Identify which cell holds the provided text, then report its [x, y] central coordinate. 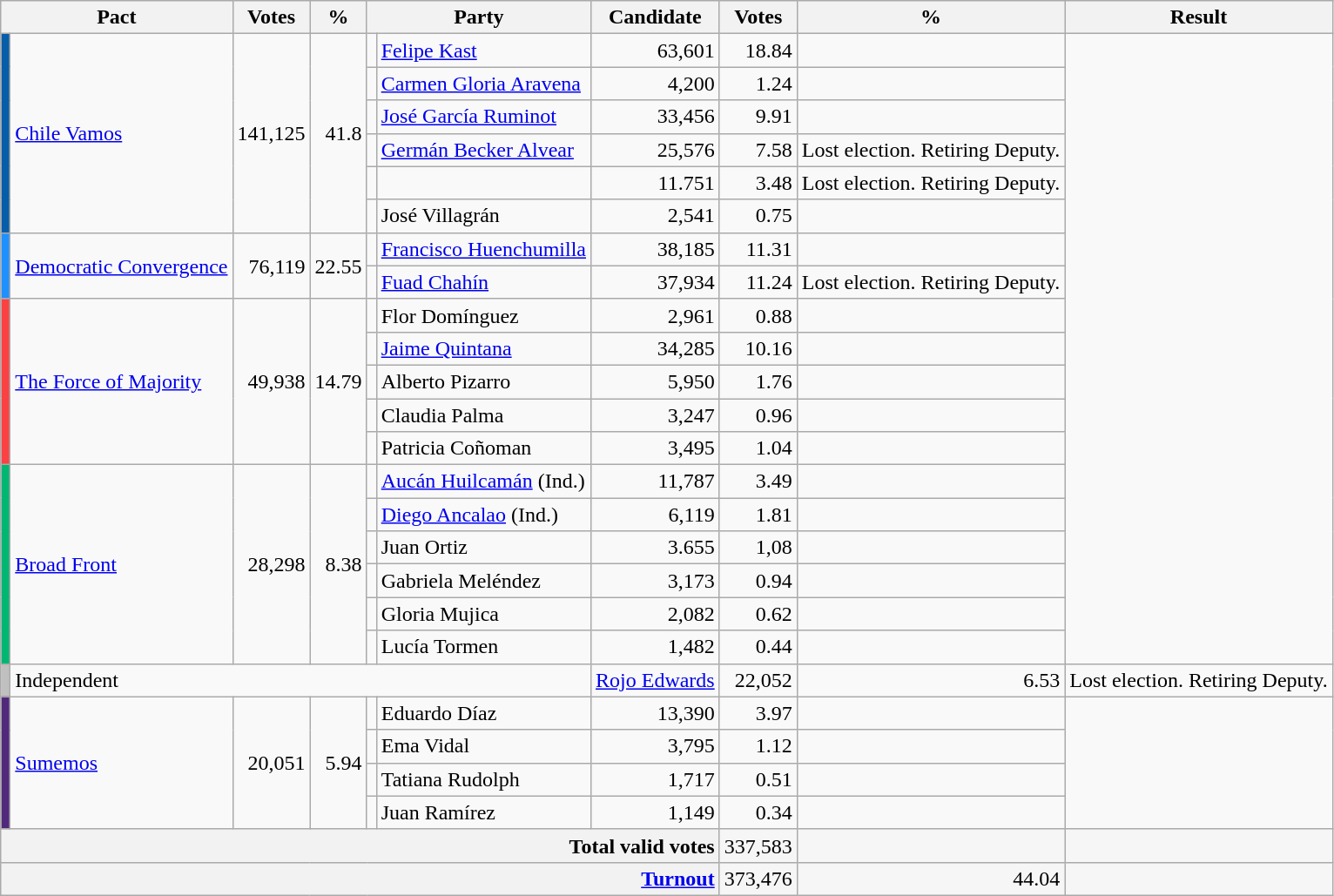
Juan Ortiz [483, 548]
0.51 [758, 779]
4,200 [656, 84]
25,576 [656, 150]
Independent [301, 680]
10.16 [758, 348]
13,390 [656, 713]
37,934 [656, 282]
141,125 [272, 133]
1,717 [656, 779]
34,285 [656, 348]
Diego Ancalao (Ind.) [483, 515]
Broad Front [122, 564]
2,082 [656, 614]
22,052 [758, 680]
337,583 [758, 845]
11.751 [656, 183]
2,541 [656, 216]
5.94 [338, 763]
0.88 [758, 315]
7.58 [758, 150]
Gabriela Meléndez [483, 581]
Turnout [360, 879]
Eduardo Díaz [483, 713]
9.91 [758, 117]
Tatiana Rudolph [483, 779]
1.76 [758, 381]
Ema Vidal [483, 746]
Flor Domínguez [483, 315]
Claudia Palma [483, 415]
11.31 [758, 249]
Chile Vamos [122, 133]
0.96 [758, 415]
1.81 [758, 515]
Aucán Huilcamán (Ind.) [483, 482]
3.49 [758, 482]
Carmen Gloria Aravena [483, 84]
6,119 [656, 515]
373,476 [758, 879]
3.97 [758, 713]
0.34 [758, 812]
Lucía Tormen [483, 647]
Francisco Huenchumilla [483, 249]
Rojo Edwards [656, 680]
1.24 [758, 84]
33,456 [656, 117]
1,482 [656, 647]
28,298 [272, 564]
1.04 [758, 448]
José García Ruminot [483, 117]
José Villagrán [483, 216]
41.8 [338, 133]
63,601 [656, 51]
38,185 [656, 249]
Result [1198, 17]
Germán Becker Alvear [483, 150]
1,08 [758, 548]
Gloria Mujica [483, 614]
3,495 [656, 448]
76,119 [272, 266]
49,938 [272, 381]
3,795 [656, 746]
2,961 [656, 315]
44.04 [930, 879]
18.84 [758, 51]
0.94 [758, 581]
22.55 [338, 266]
20,051 [272, 763]
Felipe Kast [483, 51]
1,149 [656, 812]
Fuad Chahín [483, 282]
11,787 [656, 482]
Alberto Pizarro [483, 381]
Party [479, 17]
Total valid votes [360, 845]
Sumemos [122, 763]
1.12 [758, 746]
0.44 [758, 647]
Juan Ramírez [483, 812]
5,950 [656, 381]
0.75 [758, 216]
3.655 [656, 548]
Jaime Quintana [483, 348]
Candidate [656, 17]
3.48 [758, 183]
0.62 [758, 614]
3,173 [656, 581]
Patricia Coñoman [483, 448]
3,247 [656, 415]
The Force of Majority [122, 381]
8.38 [338, 564]
6.53 [930, 680]
11.24 [758, 282]
14.79 [338, 381]
Pact [117, 17]
Democratic Convergence [122, 266]
